Scan for the cell matching the given text and deliver its (x, y) coordinate at center. 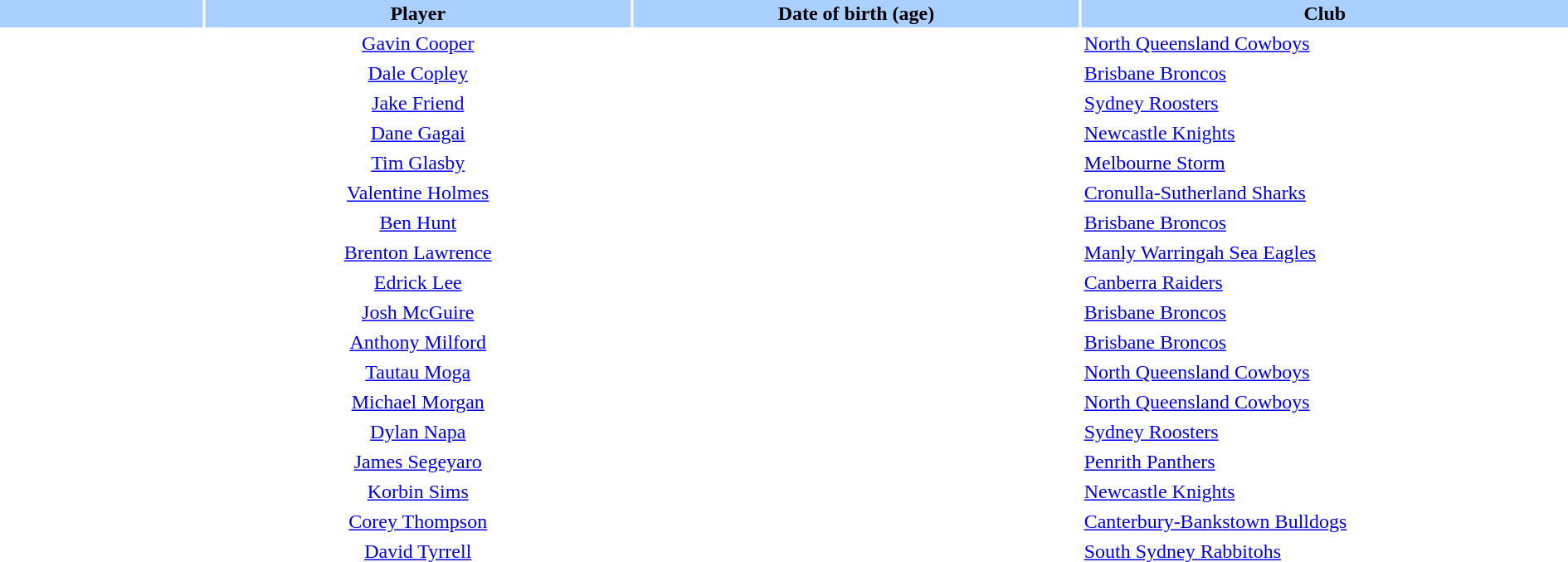
Manly Warringah Sea Eagles (1325, 252)
Canterbury-Bankstown Bulldogs (1325, 521)
Brenton Lawrence (418, 252)
Player (418, 13)
Anthony Milford (418, 342)
James Segeyaro (418, 462)
Corey Thompson (418, 521)
Tim Glasby (418, 163)
Date of birth (age) (856, 13)
Valentine Holmes (418, 193)
Dale Copley (418, 73)
Canberra Raiders (1325, 282)
Cronulla-Sutherland Sharks (1325, 193)
Penrith Panthers (1325, 462)
Jake Friend (418, 103)
Ben Hunt (418, 222)
Club (1325, 13)
Dylan Napa (418, 432)
Gavin Cooper (418, 43)
Dane Gagai (418, 133)
Tautau Moga (418, 372)
Korbin Sims (418, 491)
Edrick Lee (418, 282)
Melbourne Storm (1325, 163)
Michael Morgan (418, 402)
Josh McGuire (418, 312)
